Output the [x, y] coordinate of the center of the cell containing the given text.  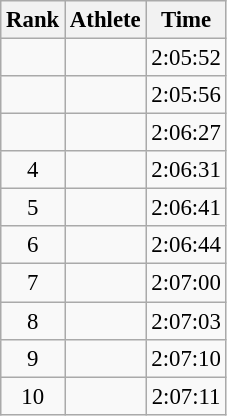
2:05:56 [186, 95]
4 [33, 170]
2:06:31 [186, 170]
2:07:10 [186, 358]
8 [33, 321]
2:05:52 [186, 58]
2:06:41 [186, 208]
Time [186, 20]
7 [33, 283]
2:06:44 [186, 245]
9 [33, 358]
2:07:03 [186, 321]
10 [33, 396]
6 [33, 245]
Rank [33, 20]
2:06:27 [186, 133]
5 [33, 208]
2:07:00 [186, 283]
Athlete [106, 20]
2:07:11 [186, 396]
